Return the [x, y] coordinate for the center point of the cell that contains the specified text.  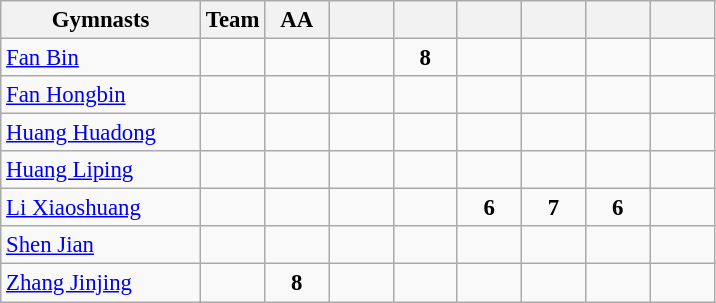
Huang Liping [101, 170]
Huang Huadong [101, 133]
Li Xiaoshuang [101, 208]
7 [553, 208]
Gymnasts [101, 20]
Team [232, 20]
Zhang Jinjing [101, 283]
Shen Jian [101, 245]
AA [297, 20]
Fan Bin [101, 58]
Fan Hongbin [101, 95]
